Return [X, Y] of the center of cell containing provided text 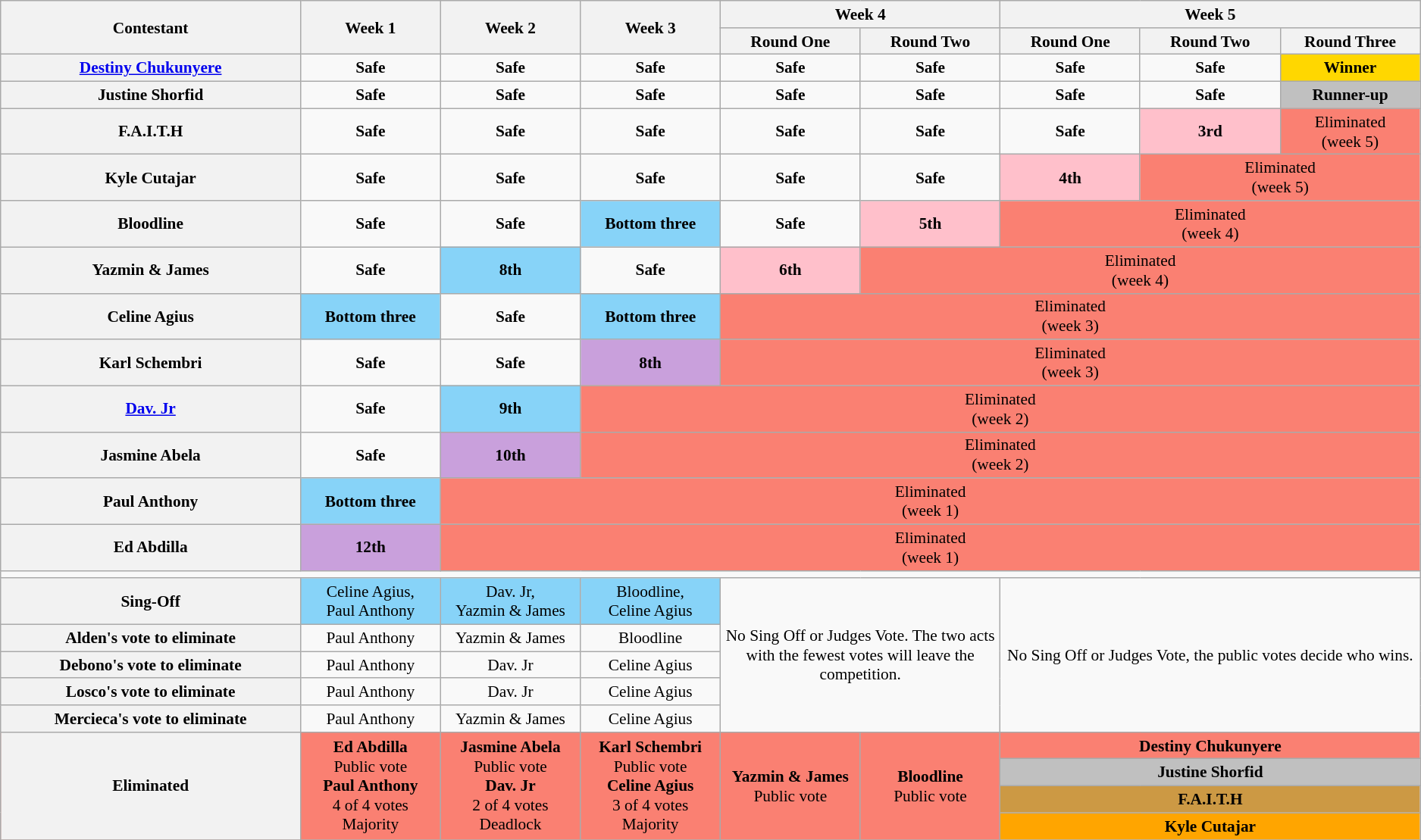
No Sing Off or Judges Vote, the public votes decide who wins. [1210, 654]
Ed Abdilla [151, 547]
Week 5 [1210, 14]
No Sing Off or Judges Vote. The two acts with the fewest votes will leave the competition. [859, 654]
Sing-Off [151, 601]
Runner-up [1351, 95]
12th [370, 547]
Karl SchembriPublic voteCeline Agius3 of 4 votesMajority [650, 786]
Jasmine Abela [151, 454]
5th [931, 224]
Week 2 [511, 27]
Week 1 [370, 27]
10th [511, 454]
BloodlinePublic vote [931, 786]
Contestant [151, 27]
Karl Schembri [151, 362]
Losco's vote to eliminate [151, 692]
Round Three [1351, 42]
Bloodline,Celine Agius [650, 601]
Ed AbdillaPublic votePaul Anthony4 of 4 votesMajority [370, 786]
Debono's vote to eliminate [151, 665]
4th [1070, 177]
Celine Agius,Paul Anthony [370, 601]
Alden's vote to eliminate [151, 638]
Dav. Jr,Yazmin & James [511, 601]
6th [790, 270]
Yazmin & JamesPublic vote [790, 786]
Mercieca's vote to eliminate [151, 719]
Eliminated [151, 786]
3rd [1210, 132]
9th [511, 409]
Week 3 [650, 27]
Winner [1351, 68]
Jasmine AbelaPublic voteDav. Jr2 of 4 votesDeadlock [511, 786]
Week 4 [859, 14]
